Detect which cell encompasses the target text, then output its (X, Y) center coordinate. 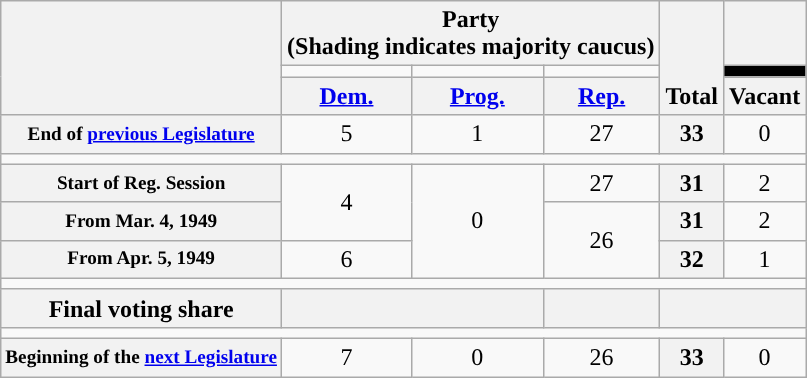
Dem. (347, 96)
7 (347, 357)
From Apr. 5, 1949 (142, 259)
6 (347, 259)
End of previous Legislature (142, 134)
5 (347, 134)
Total (692, 58)
32 (692, 259)
4 (347, 202)
Final voting share (142, 308)
Prog. (477, 96)
From Mar. 4, 1949 (142, 221)
Start of Reg. Session (142, 183)
Rep. (602, 96)
Vacant (764, 96)
Beginning of the next Legislature (142, 357)
Party (Shading indicates majority caucus) (471, 34)
